Return [x, y] of the center of cell containing provided text 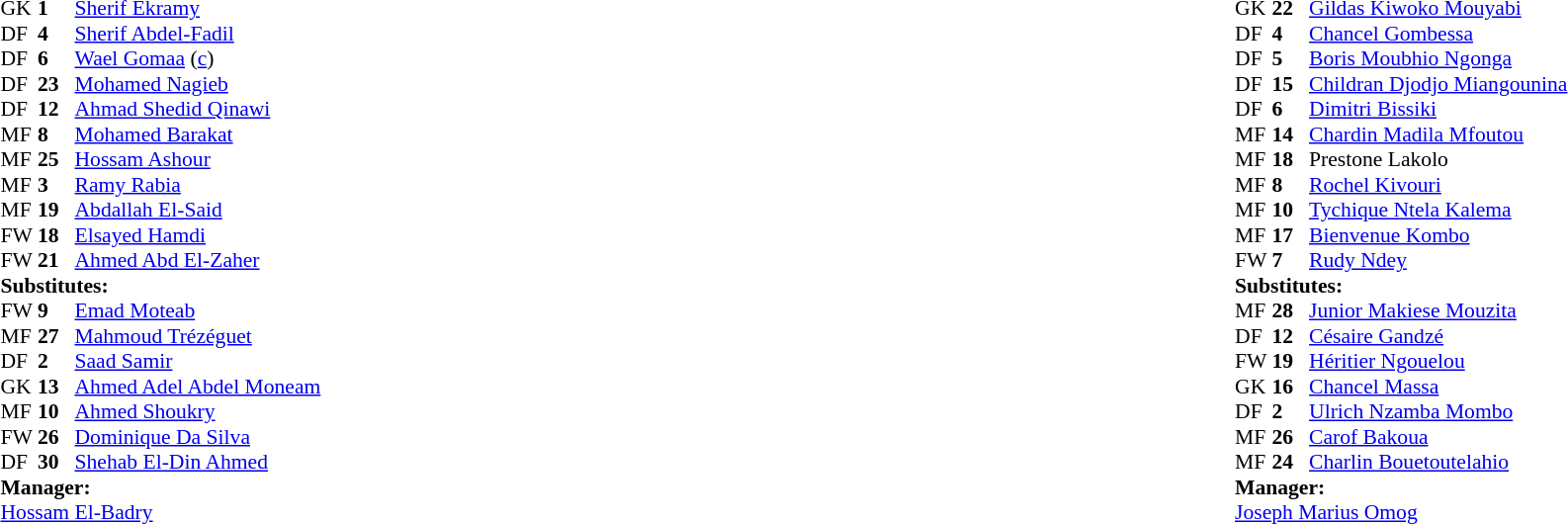
Chancel Massa [1437, 387]
Chardin Madila Mfoutou [1437, 134]
Mahmoud Trézéguet [198, 336]
Ahmed Adel Abdel Moneam [198, 387]
Shehab El-Din Ahmed [198, 462]
3 [56, 185]
Boris Moubhio Ngonga [1437, 58]
Charlin Bouetoutelahio [1437, 462]
Emad Moteab [198, 311]
9 [56, 311]
5 [1291, 58]
Rudy Ndey [1437, 260]
Ulrich Nzamba Mombo [1437, 412]
Elsayed Hamdi [198, 235]
28 [1291, 311]
Bienvenue Kombo [1437, 235]
Rochel Kivouri [1437, 185]
Abdallah El-Said [198, 211]
Tychique Ntela Kalema [1437, 211]
Ramy Rabia [198, 185]
13 [56, 387]
7 [1291, 260]
Carof Bakoua [1437, 437]
25 [56, 159]
15 [1291, 84]
Mohamed Barakat [198, 134]
Ahmad Shedid Qinawi [198, 110]
Césaire Gandzé [1437, 336]
24 [1291, 462]
Sherif Abdel-Fadil [198, 34]
Wael Gomaa (c) [198, 58]
Childran Djodjo Miangounina [1437, 84]
Ahmed Abd El-Zaher [198, 260]
Dimitri Bissiki [1437, 110]
Héritier Ngouelou [1437, 361]
Dominique Da Silva [198, 437]
Ahmed Shoukry [198, 412]
Hossam Ashour [198, 159]
27 [56, 336]
Chancel Gombessa [1437, 34]
21 [56, 260]
16 [1291, 387]
Mohamed Nagieb [198, 84]
17 [1291, 235]
30 [56, 462]
14 [1291, 134]
Junior Makiese Mouzita [1437, 311]
Saad Samir [198, 361]
23 [56, 84]
Prestone Lakolo [1437, 159]
